Pinpoint the cell where the given text exists, returning its (X, Y) midpoint coordinate. 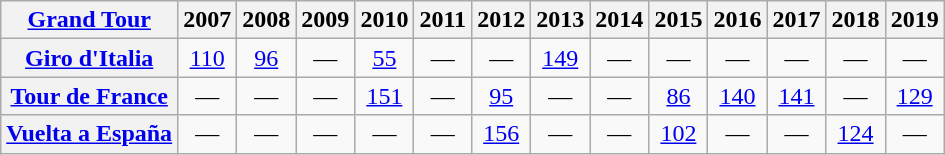
141 (796, 96)
2011 (443, 20)
2018 (856, 20)
Giro d'Italia (90, 58)
129 (914, 96)
2008 (266, 20)
Grand Tour (90, 20)
2010 (384, 20)
55 (384, 58)
95 (502, 96)
151 (384, 96)
140 (738, 96)
2013 (560, 20)
2019 (914, 20)
96 (266, 58)
2014 (620, 20)
2016 (738, 20)
149 (560, 58)
2009 (326, 20)
2012 (502, 20)
110 (208, 58)
156 (502, 134)
Tour de France (90, 96)
86 (678, 96)
102 (678, 134)
2015 (678, 20)
Vuelta a España (90, 134)
124 (856, 134)
2007 (208, 20)
2017 (796, 20)
